From the cell containing the given text, extract its center point as (x, y) coordinate. 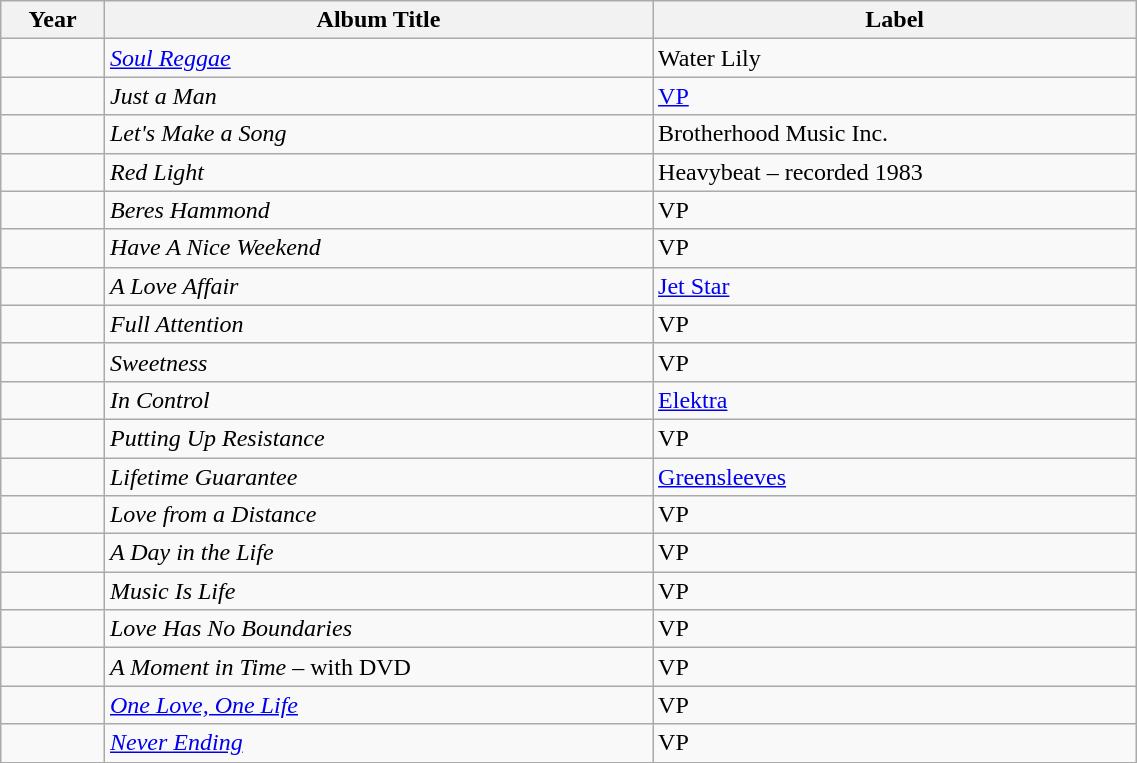
Album Title (378, 20)
Have A Nice Weekend (378, 248)
Never Ending (378, 743)
Water Lily (895, 58)
Putting Up Resistance (378, 438)
Love Has No Boundaries (378, 629)
In Control (378, 400)
Just a Man (378, 96)
Year (53, 20)
Jet Star (895, 286)
Elektra (895, 400)
Brotherhood Music Inc. (895, 134)
One Love, One Life (378, 705)
Music Is Life (378, 591)
A Day in the Life (378, 553)
Lifetime Guarantee (378, 477)
Love from a Distance (378, 515)
Red Light (378, 172)
Full Attention (378, 324)
Label (895, 20)
Soul Reggae (378, 58)
A Moment in Time – with DVD (378, 667)
Heavybeat – recorded 1983 (895, 172)
Let's Make a Song (378, 134)
Sweetness (378, 362)
A Love Affair (378, 286)
Beres Hammond (378, 210)
Greensleeves (895, 477)
